Output the (x, y) coordinate of the center of the cell containing the given text.  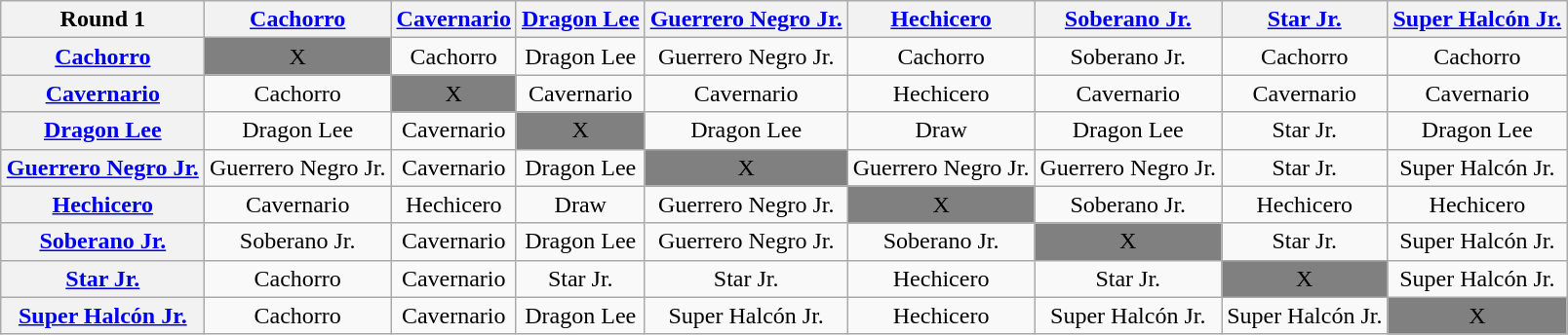
Round 1 (102, 19)
